Locate the cell with the specified text and output its [x, y] center coordinate. 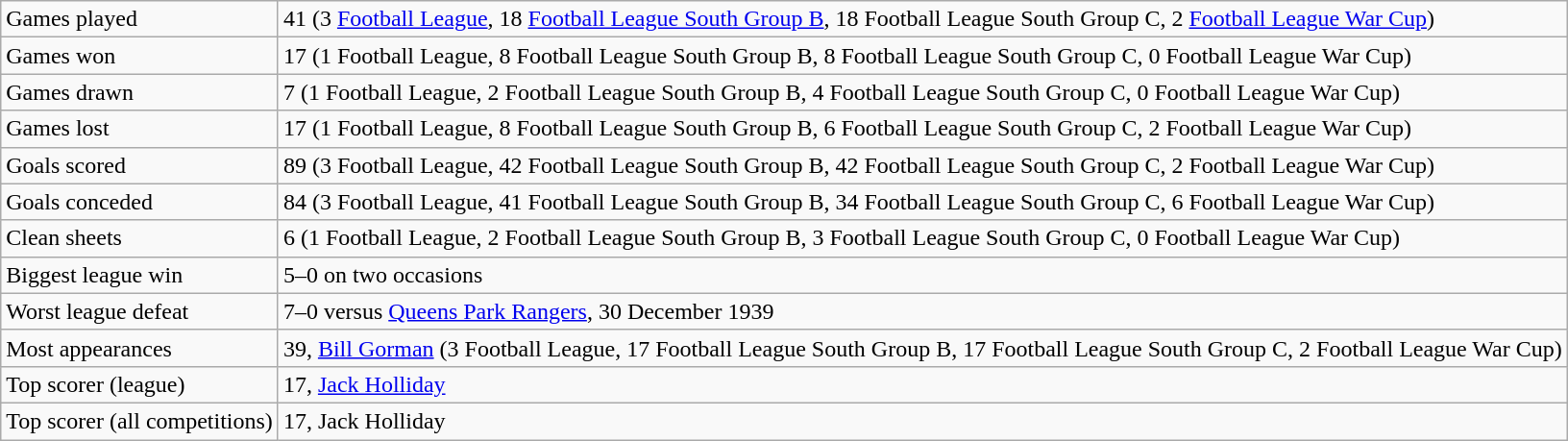
7 (1 Football League, 2 Football League South Group B, 4 Football League South Group C, 0 Football League War Cup) [922, 92]
Games drawn [140, 92]
7–0 versus Queens Park Rangers, 30 December 1939 [922, 311]
Biggest league win [140, 275]
Games played [140, 19]
Top scorer (all competitions) [140, 421]
Goals scored [140, 165]
Most appearances [140, 348]
6 (1 Football League, 2 Football League South Group B, 3 Football League South Group C, 0 Football League War Cup) [922, 238]
17 (1 Football League, 8 Football League South Group B, 6 Football League South Group C, 2 Football League War Cup) [922, 129]
Games lost [140, 129]
17 (1 Football League, 8 Football League South Group B, 8 Football League South Group C, 0 Football League War Cup) [922, 56]
89 (3 Football League, 42 Football League South Group B, 42 Football League South Group C, 2 Football League War Cup) [922, 165]
5–0 on two occasions [922, 275]
84 (3 Football League, 41 Football League South Group B, 34 Football League South Group C, 6 Football League War Cup) [922, 202]
41 (3 Football League, 18 Football League South Group B, 18 Football League South Group C, 2 Football League War Cup) [922, 19]
Games won [140, 56]
39, Bill Gorman (3 Football League, 17 Football League South Group B, 17 Football League South Group C, 2 Football League War Cup) [922, 348]
Top scorer (league) [140, 384]
Worst league defeat [140, 311]
Goals conceded [140, 202]
Clean sheets [140, 238]
